Provide the (X, Y) coordinate of the cell's center where the given text is located.  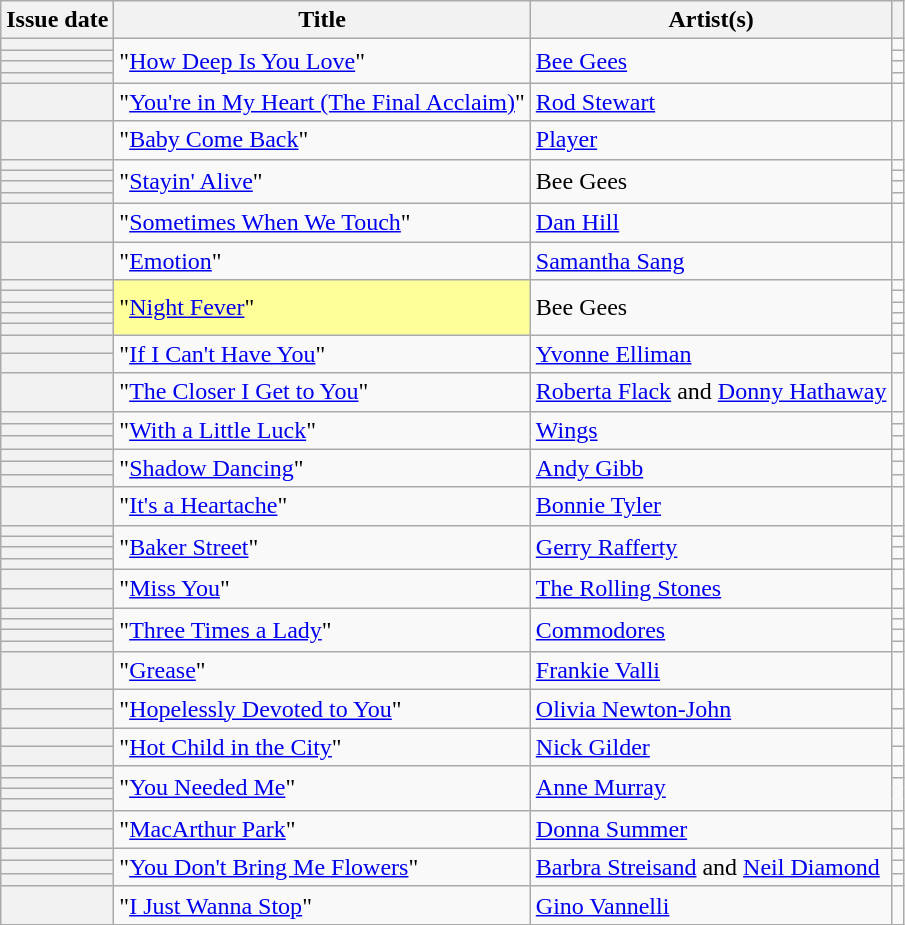
"MacArthur Park" (322, 829)
Issue date (58, 20)
"You're in My Heart (The Final Acclaim)" (322, 102)
"Grease" (322, 671)
Nick Gilder (711, 747)
Rod Stewart (711, 102)
Olivia Newton-John (711, 709)
"Stayin' Alive" (322, 181)
Gerry Rafferty (711, 547)
"I Just Wanna Stop" (322, 905)
Roberta Flack and Donny Hathaway (711, 392)
"Sometimes When We Touch" (322, 222)
"Hopelessly Devoted to You" (322, 709)
Commodores (711, 630)
"You Needed Me" (322, 788)
"Baker Street" (322, 547)
"The Closer I Get to You" (322, 392)
Artist(s) (711, 20)
Anne Murray (711, 788)
"Baby Come Back" (322, 140)
Samantha Sang (711, 261)
Bonnie Tyler (711, 506)
Title (322, 20)
"Night Fever" (322, 308)
"You Don't Bring Me Flowers" (322, 867)
Andy Gibb (711, 468)
Wings (711, 430)
Frankie Valli (711, 671)
The Rolling Stones (711, 588)
"Emotion" (322, 261)
"Three Times a Lady" (322, 630)
Player (711, 140)
Yvonne Elliman (711, 354)
"If I Can't Have You" (322, 354)
Donna Summer (711, 829)
"Miss You" (322, 588)
"How Deep Is You Love" (322, 61)
Dan Hill (711, 222)
"With a Little Luck" (322, 430)
Barbra Streisand and Neil Diamond (711, 867)
"Hot Child in the City" (322, 747)
"It's a Heartache" (322, 506)
Gino Vannelli (711, 905)
"Shadow Dancing" (322, 468)
